Detect which cell encompasses the target text, then output its (x, y) center coordinate. 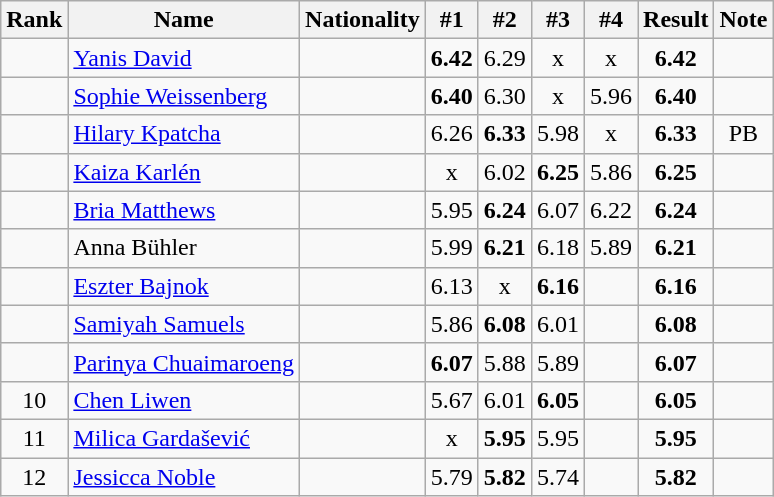
5.96 (610, 96)
Jessicca Noble (184, 477)
6.18 (558, 248)
Rank (34, 20)
5.79 (452, 477)
#3 (558, 20)
5.98 (558, 134)
Bria Matthews (184, 210)
5.74 (558, 477)
Note (744, 20)
Eszter Bajnok (184, 286)
12 (34, 477)
Chen Liwen (184, 400)
Nationality (363, 20)
Yanis David (184, 58)
6.02 (504, 172)
6.13 (452, 286)
10 (34, 400)
Parinya Chuaimaroeng (184, 362)
Result (676, 20)
Name (184, 20)
Milica Gardašević (184, 438)
5.88 (504, 362)
Anna Bühler (184, 248)
5.99 (452, 248)
Sophie Weissenberg (184, 96)
Hilary Kpatcha (184, 134)
6.22 (610, 210)
#2 (504, 20)
6.30 (504, 96)
5.67 (452, 400)
PB (744, 134)
Samiyah Samuels (184, 324)
6.29 (504, 58)
Kaiza Karlén (184, 172)
6.26 (452, 134)
#4 (610, 20)
#1 (452, 20)
11 (34, 438)
